Scan for the cell matching the given text and deliver its [x, y] coordinate at center. 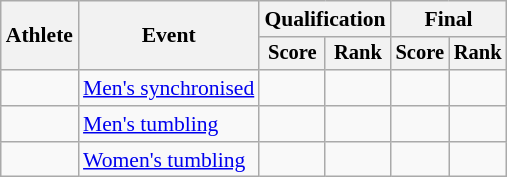
Final [449, 19]
Event [168, 36]
Men's synchronised [168, 88]
Men's tumbling [168, 124]
Athlete [40, 36]
Qualification [324, 19]
